Capture the cell that displays the provided text and extract its [x, y] central coordinate. 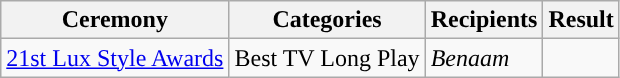
Best TV Long Play [327, 58]
21st Lux Style Awards [115, 58]
Recipients [484, 20]
Ceremony [115, 20]
Benaam [484, 58]
Result [581, 20]
Categories [327, 20]
